Determine the (x, y) coordinate at the center of the cell enclosing the given text.  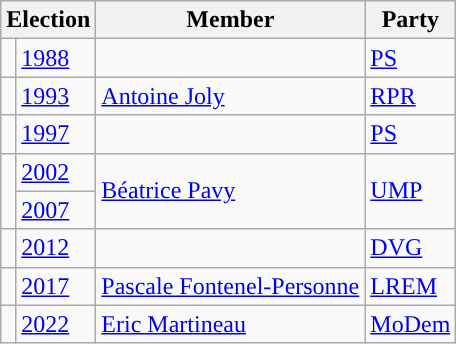
Eric Martineau (230, 324)
DVG (410, 248)
2022 (56, 324)
1997 (56, 134)
LREM (410, 286)
2002 (56, 172)
MoDem (410, 324)
2012 (56, 248)
Election (48, 20)
2007 (56, 210)
1988 (56, 58)
Béatrice Pavy (230, 191)
Pascale Fontenel-Personne (230, 286)
1993 (56, 96)
Party (410, 20)
RPR (410, 96)
2017 (56, 286)
Antoine Joly (230, 96)
UMP (410, 191)
Member (230, 20)
